Pinpoint the cell where the given text exists, returning its (x, y) midpoint coordinate. 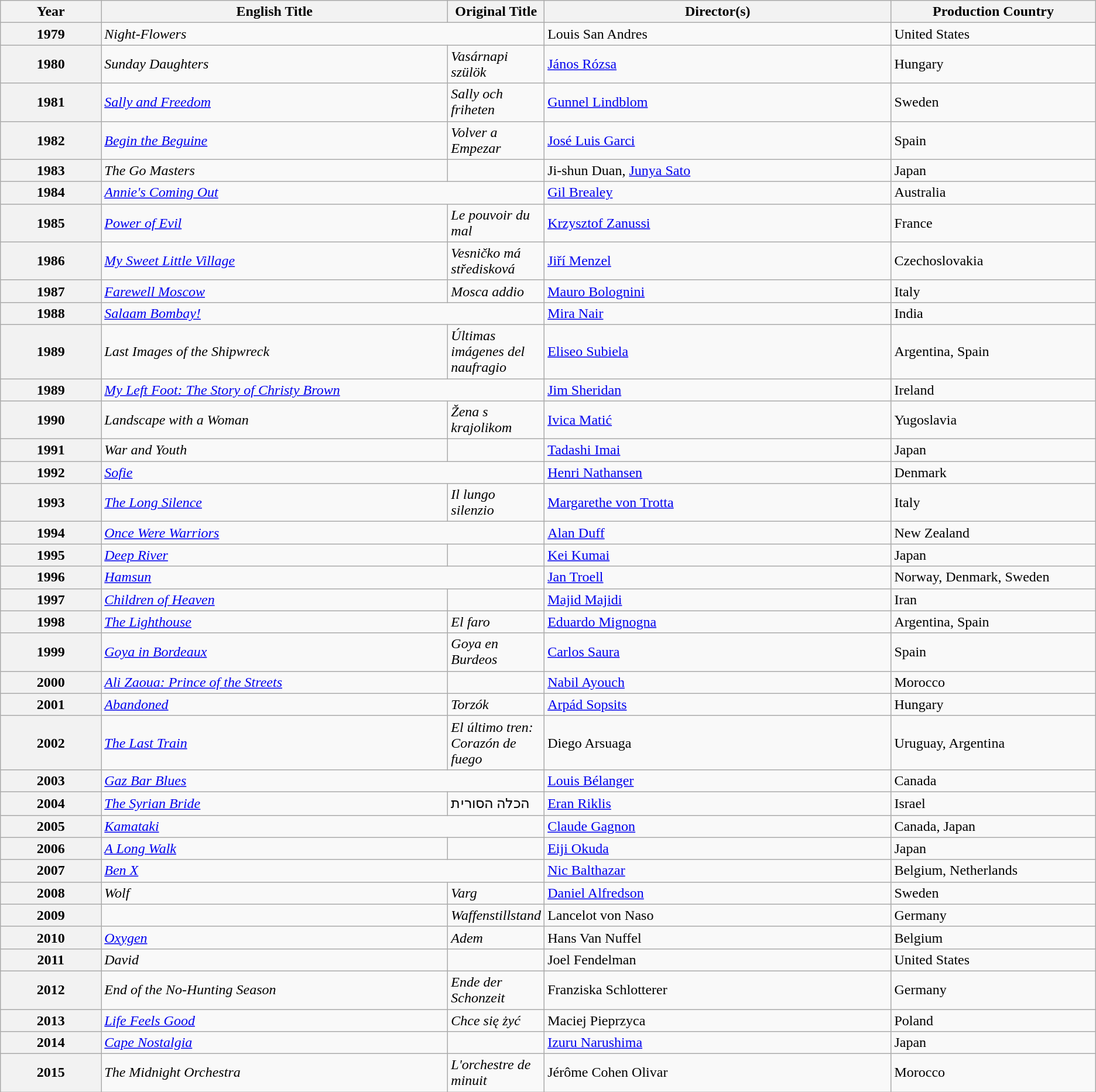
2003 (51, 781)
Nabil Ayouch (718, 682)
Cape Nostalgia (275, 1043)
A Long Walk (275, 848)
Salaam Bombay! (323, 313)
Denmark (993, 473)
Le pouvoir du mal (496, 222)
New Zealand (993, 533)
Diego Arsuaga (718, 742)
Once Were Warriors (323, 533)
Mira Nair (718, 313)
1998 (51, 622)
Gaz Bar Blues (323, 781)
War and Youth (275, 450)
1993 (51, 502)
Abandoned (275, 704)
Night-Flowers (323, 34)
Farewell Moscow (275, 291)
2015 (51, 1073)
2001 (51, 704)
Czechoslovakia (993, 261)
Landscape with a Woman (275, 420)
Deep River (275, 555)
My Sweet Little Village (275, 261)
Nic Balthazar (718, 871)
1988 (51, 313)
The Long Silence (275, 502)
Wolf (275, 893)
Daniel Alfredson (718, 893)
Iran (993, 600)
1985 (51, 222)
France (993, 222)
El último tren: Corazón de fuego (496, 742)
Australia (993, 193)
India (993, 313)
Hamsun (323, 577)
Mauro Bolognini (718, 291)
The Midnight Orchestra (275, 1073)
Vasárnapi szülök (496, 64)
Jan Troell (718, 577)
1997 (51, 600)
My Left Foot: The Story of Christy Brown (323, 389)
Louis San Andres (718, 34)
1986 (51, 261)
Yugoslavia (993, 420)
2004 (51, 803)
Eduardo Mignogna (718, 622)
2002 (51, 742)
Oxygen (275, 937)
Gil Brealey (718, 193)
Last Images of the Shipwreck (275, 351)
Ji-shun Duan, Junya Sato (718, 170)
Annie's Coming Out (323, 193)
2012 (51, 990)
Ali Zaoua: Prince of the Streets (275, 682)
1990 (51, 420)
End of the No-Hunting Season (275, 990)
Belgium, Netherlands (993, 871)
Uruguay, Argentina (993, 742)
The Lighthouse (275, 622)
Children of Heaven (275, 600)
Ivica Matić (718, 420)
1999 (51, 652)
Franziska Schlotterer (718, 990)
1991 (51, 450)
Majid Majidi (718, 600)
Louis Bélanger (718, 781)
The Syrian Bride (275, 803)
Year (51, 12)
Joel Fendelman (718, 960)
Original Title (496, 12)
1995 (51, 555)
2000 (51, 682)
János Rózsa (718, 64)
David (275, 960)
Goya in Bordeaux (275, 652)
Goya en Burdeos (496, 652)
Sally och friheten (496, 102)
Gunnel Lindblom (718, 102)
1994 (51, 533)
Israel (993, 803)
Tadashi Imai (718, 450)
1996 (51, 577)
Chce się żyć (496, 1021)
Izuru Narushima (718, 1043)
Power of Evil (275, 222)
Canada (993, 781)
Žena s krajolikom (496, 420)
Arpád Sopsits (718, 704)
Poland (993, 1021)
José Luis Garci (718, 141)
Hans Van Nuffel (718, 937)
Kei Kumai (718, 555)
Eiji Okuda (718, 848)
El faro (496, 622)
Sofie (323, 473)
Il lungo silenzio (496, 502)
1983 (51, 170)
Director(s) (718, 12)
The Last Train (275, 742)
Últimas imágenes del naufragio (496, 351)
2011 (51, 960)
Krzysztof Zanussi (718, 222)
1992 (51, 473)
2005 (51, 826)
Lancelot von Naso (718, 915)
2008 (51, 893)
2013 (51, 1021)
Mosca addio (496, 291)
Jiří Menzel (718, 261)
Jérôme Cohen Olivar (718, 1073)
Vesničko má středisková (496, 261)
Margarethe von Trotta (718, 502)
Waffenstillstand (496, 915)
Henri Nathansen (718, 473)
Adem (496, 937)
Jim Sheridan (718, 389)
2010 (51, 937)
1980 (51, 64)
Ende der Schonzeit (496, 990)
Canada, Japan (993, 826)
הכלה הסורית (496, 803)
2007 (51, 871)
Varg (496, 893)
2014 (51, 1043)
Begin the Beguine (275, 141)
Volver a Empezar (496, 141)
The Go Masters (275, 170)
Production Country (993, 12)
Claude Gagnon (718, 826)
Maciej Pieprzyca (718, 1021)
Sunday Daughters (275, 64)
English Title (275, 12)
L'orchestre de minuit (496, 1073)
1982 (51, 141)
2006 (51, 848)
2009 (51, 915)
Ireland (993, 389)
Torzók (496, 704)
Sally and Freedom (275, 102)
Carlos Saura (718, 652)
Alan Duff (718, 533)
1984 (51, 193)
Kamataki (323, 826)
Ben X (323, 871)
Eran Riklis (718, 803)
Norway, Denmark, Sweden (993, 577)
Eliseo Subiela (718, 351)
Belgium (993, 937)
Life Feels Good (275, 1021)
1981 (51, 102)
1987 (51, 291)
1979 (51, 34)
